Output the [x, y] coordinate of the center of the cell containing the given text.  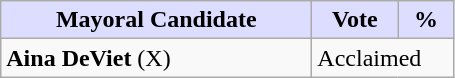
Acclaimed [383, 58]
Aina DeViet (X) [156, 58]
% [426, 20]
Vote [355, 20]
Mayoral Candidate [156, 20]
